Return [x, y] of the center of cell containing provided text 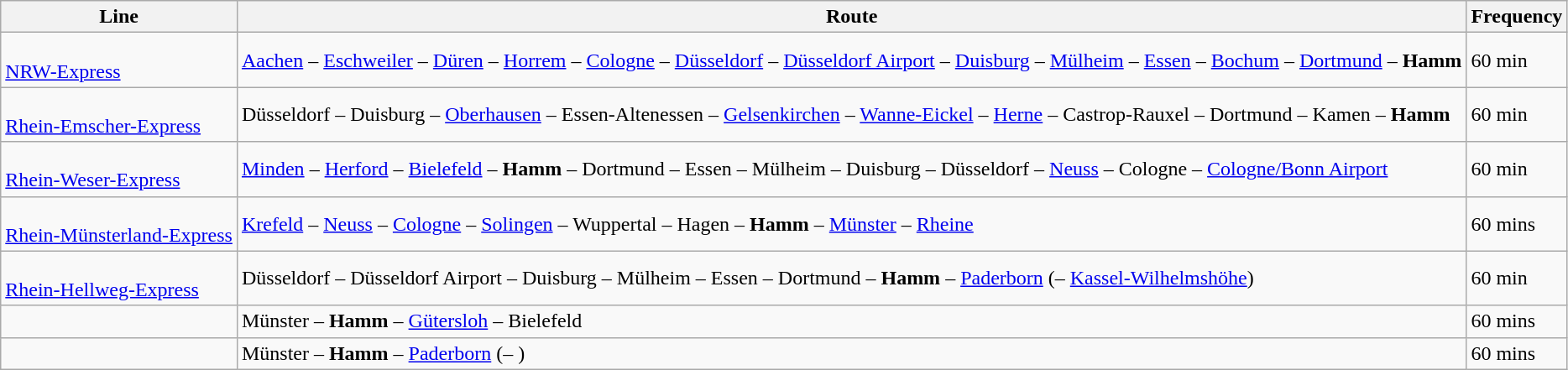
Aachen – Eschweiler – Düren – Horrem – Cologne – Düsseldorf – Düsseldorf Airport – Duisburg – Mülheim – Essen – Bochum – Dortmund – Hamm [851, 60]
Münster – Hamm – Gütersloh – Bielefeld [851, 321]
Route [851, 17]
Rhein-Münsterland-Express [119, 223]
Düsseldorf – Düsseldorf Airport – Duisburg – Mülheim – Essen – Dortmund – Hamm – Paderborn (– Kassel-Wilhelmshöhe) [851, 279]
Rhein-Weser-Express [119, 169]
Frequency [1517, 17]
Rhein-Hellweg-Express [119, 279]
Münster – Hamm – Paderborn (– ) [851, 353]
Line [119, 17]
Düsseldorf – Duisburg – Oberhausen – Essen-Altenessen – Gelsenkirchen – Wanne-Eickel – Herne – Castrop-Rauxel – Dortmund – Kamen – Hamm [851, 114]
NRW-Express [119, 60]
Minden – Herford – Bielefeld – Hamm – Dortmund – Essen – Mülheim – Duisburg – Düsseldorf – Neuss – Cologne – Cologne/Bonn Airport [851, 169]
Krefeld – Neuss – Cologne – Solingen – Wuppertal – Hagen – Hamm – Münster – Rheine [851, 223]
Rhein-Emscher-Express [119, 114]
